Extract the (x, y) coordinate from the center of the cell holding the provided text.  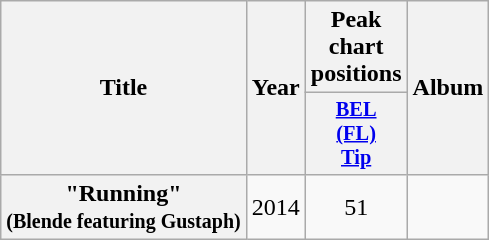
"Running" (Blende featuring Gustaph) (124, 206)
Title (124, 88)
51 (356, 206)
Album (448, 88)
2014 (276, 206)
BEL(FL)Tip (356, 134)
Peak chart positions (356, 47)
Year (276, 88)
